Output the [x, y] coordinate of the center of the cell containing the given text.  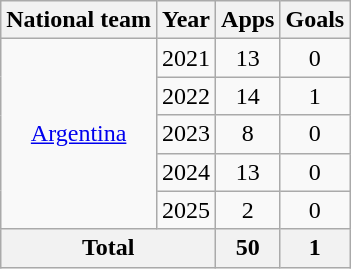
Goals [315, 20]
2024 [186, 172]
Year [186, 20]
50 [248, 248]
2022 [186, 96]
2021 [186, 58]
2 [248, 210]
Apps [248, 20]
Total [108, 248]
2023 [186, 134]
2025 [186, 210]
8 [248, 134]
14 [248, 96]
National team [79, 20]
Argentina [79, 134]
